Locate the cell with the specified text and output its [x, y] center coordinate. 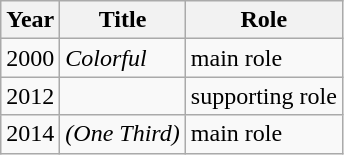
2012 [30, 96]
Title [123, 20]
Year [30, 20]
2000 [30, 58]
Colorful [123, 58]
supporting role [264, 96]
(One Third) [123, 134]
Role [264, 20]
2014 [30, 134]
